Return the (X, Y) coordinate for the center point of the cell that contains the specified text.  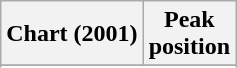
Chart (2001) (72, 34)
Peakposition (189, 34)
